For the text-containing cell, return its midpoint in [X, Y] coordinate format. 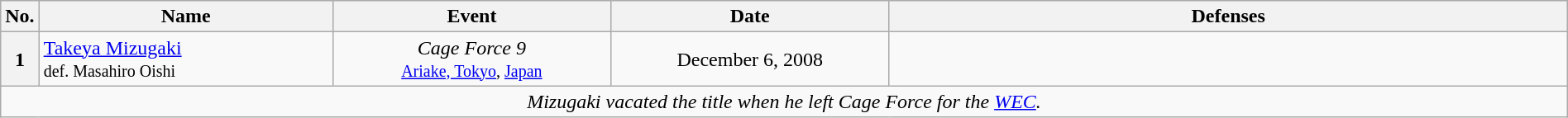
Defenses [1228, 17]
Event [471, 17]
No. [20, 17]
Name [185, 17]
December 6, 2008 [749, 59]
Cage Force 9Ariake, Tokyo, Japan [471, 59]
Takeya Mizugakidef. Masahiro Oishi [185, 59]
Date [749, 17]
1 [20, 59]
Mizugaki vacated the title when he left Cage Force for the WEC. [784, 101]
